Determine the (x, y) coordinate at the center of the cell enclosing the given text.  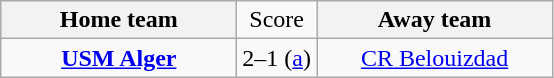
USM Alger (119, 58)
2–1 (a) (277, 58)
Score (277, 20)
CR Belouizdad (435, 58)
Home team (119, 20)
Away team (435, 20)
